Locate the cell with the specified text and output its (x, y) center coordinate. 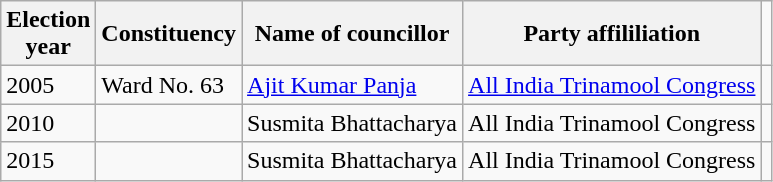
Constituency (169, 34)
2010 (48, 123)
Ajit Kumar Panja (352, 85)
Party affililiation (612, 34)
2005 (48, 85)
2015 (48, 161)
Election year (48, 34)
Name of councillor (352, 34)
Ward No. 63 (169, 85)
